Capture the cell that displays the provided text and extract its (x, y) central coordinate. 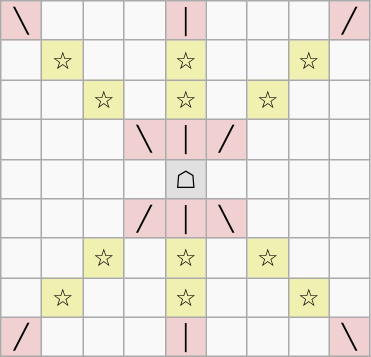
☖ (186, 179)
